For the text-containing cell, return its midpoint in [X, Y] coordinate format. 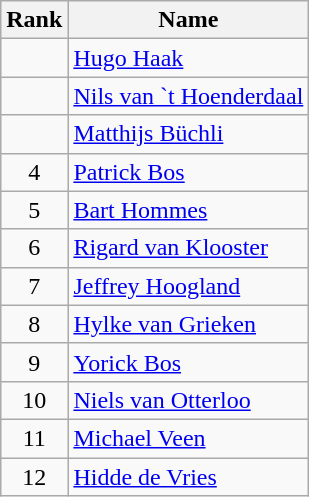
10 [34, 400]
Rigard van Klooster [188, 248]
Rank [34, 20]
12 [34, 477]
Jeffrey Hoogland [188, 286]
Michael Veen [188, 438]
Niels van Otterloo [188, 400]
Nils van `t Hoenderdaal [188, 96]
9 [34, 362]
Name [188, 20]
Yorick Bos [188, 362]
5 [34, 210]
4 [34, 172]
11 [34, 438]
Hidde de Vries [188, 477]
Hugo Haak [188, 58]
Patrick Bos [188, 172]
Hylke van Grieken [188, 324]
8 [34, 324]
6 [34, 248]
Bart Hommes [188, 210]
Matthijs Büchli [188, 134]
7 [34, 286]
